From the cell containing the given text, extract its center point as (X, Y) coordinate. 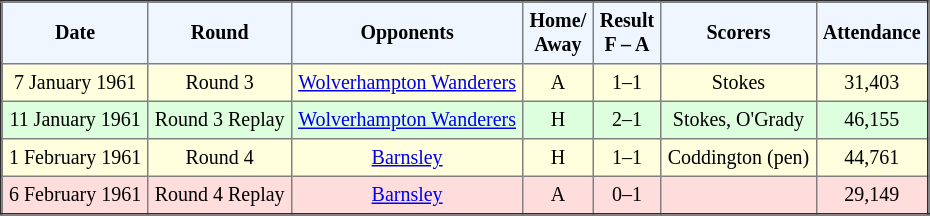
7 January 1961 (75, 83)
Attendance (872, 33)
44,761 (872, 158)
Round 4 Replay (220, 195)
46,155 (872, 120)
29,149 (872, 195)
1 February 1961 (75, 158)
Scorers (738, 33)
Home/Away (558, 33)
Round 3 (220, 83)
Round 4 (220, 158)
Round (220, 33)
Stokes (738, 83)
31,403 (872, 83)
Stokes, O'Grady (738, 120)
0–1 (627, 195)
Date (75, 33)
Round 3 Replay (220, 120)
Opponents (406, 33)
6 February 1961 (75, 195)
2–1 (627, 120)
ResultF – A (627, 33)
Coddington (pen) (738, 158)
11 January 1961 (75, 120)
